For the text-containing cell, return its midpoint in [x, y] coordinate format. 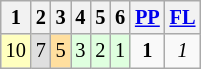
10 [16, 51]
PP [148, 17]
4 [80, 17]
FL [183, 17]
7 [41, 51]
6 [120, 17]
